Capture the cell that displays the provided text and extract its (x, y) central coordinate. 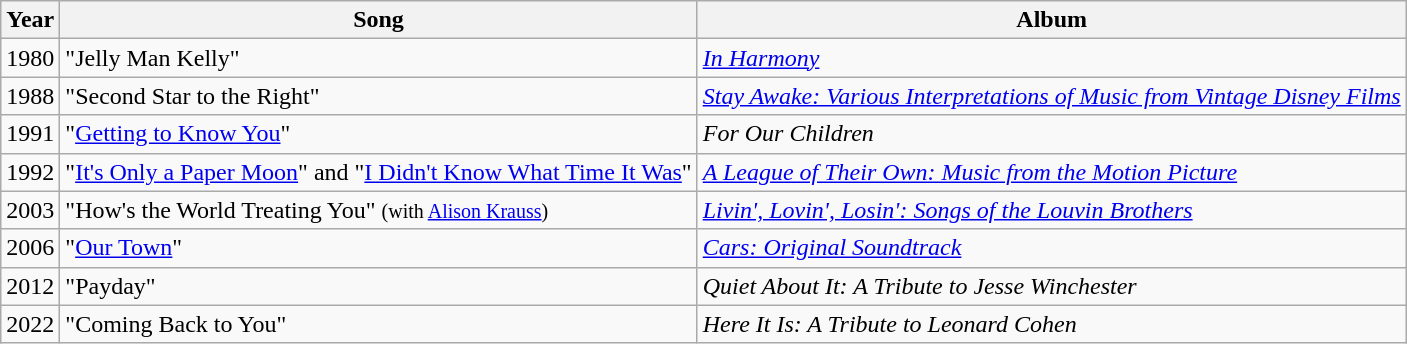
"Payday" (378, 286)
Album (1052, 20)
Song (378, 20)
2022 (30, 324)
Cars: Original Soundtrack (1052, 248)
Stay Awake: Various Interpretations of Music from Vintage Disney Films (1052, 96)
For Our Children (1052, 134)
Year (30, 20)
Livin', Lovin', Losin': Songs of the Louvin Brothers (1052, 210)
1980 (30, 58)
"Second Star to the Right" (378, 96)
"Getting to Know You" (378, 134)
1991 (30, 134)
In Harmony (1052, 58)
2003 (30, 210)
Here It Is: A Tribute to Leonard Cohen (1052, 324)
"How's the World Treating You" (with Alison Krauss) (378, 210)
2012 (30, 286)
"Coming Back to You" (378, 324)
"It's Only a Paper Moon" and "I Didn't Know What Time It Was" (378, 172)
1988 (30, 96)
1992 (30, 172)
"Our Town" (378, 248)
"Jelly Man Kelly" (378, 58)
Quiet About It: A Tribute to Jesse Winchester (1052, 286)
A League of Their Own: Music from the Motion Picture (1052, 172)
2006 (30, 248)
